Determine the (x, y) coordinate at the center of the cell enclosing the given text.  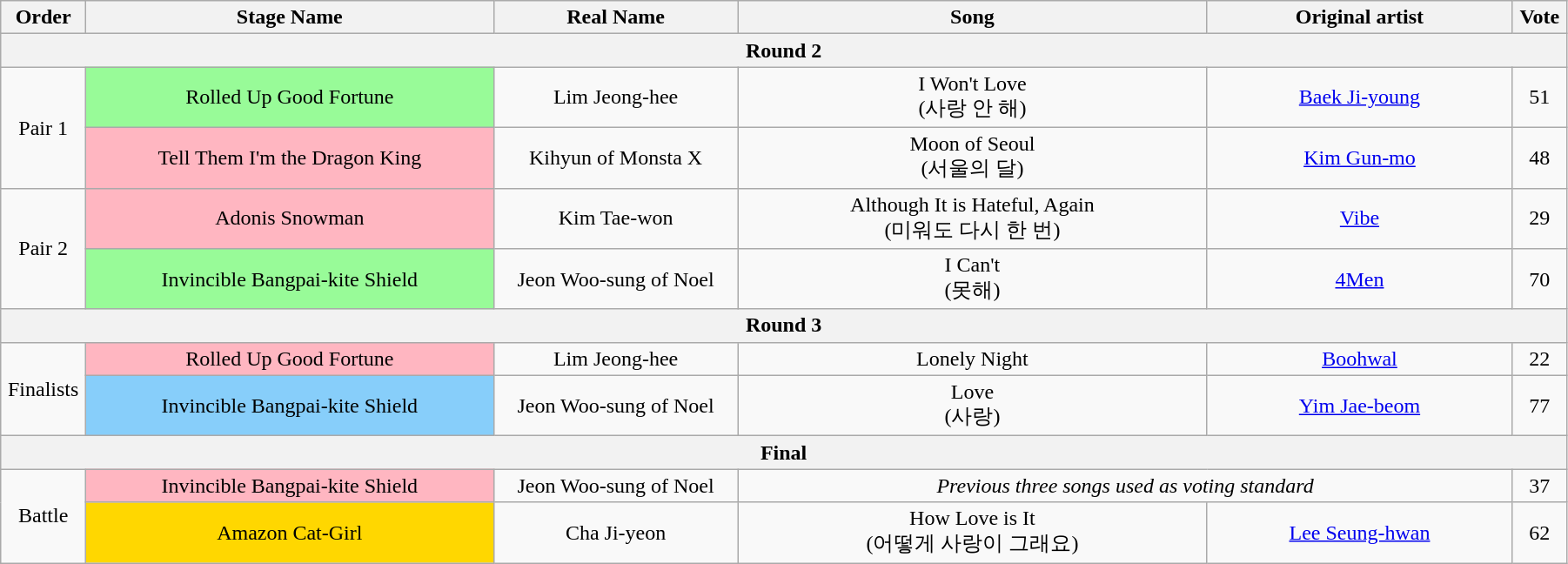
Lee Seung-hwan (1359, 533)
Round 2 (784, 50)
Amazon Cat-Girl (290, 533)
Moon of Seoul(서울의 달) (973, 158)
48 (1539, 158)
Original artist (1359, 17)
Although It is Hateful, Again(미워도 다시 한 번) (973, 218)
Battle (44, 516)
Real Name (616, 17)
Vibe (1359, 218)
Song (973, 17)
Adonis Snowman (290, 218)
I Won't Love(사랑 안 해) (973, 97)
22 (1539, 359)
Finalists (44, 389)
Lonely Night (973, 359)
How Love is It(어떻게 사랑이 그래요) (973, 533)
Previous three songs used as voting standard (1125, 486)
I Can't(못해) (973, 279)
37 (1539, 486)
Kihyun of Monsta X (616, 158)
29 (1539, 218)
Tell Them I'm the Dragon King (290, 158)
Pair 1 (44, 127)
51 (1539, 97)
Final (784, 453)
70 (1539, 279)
Love(사랑) (973, 406)
Cha Ji-yeon (616, 533)
Order (44, 17)
Round 3 (784, 326)
Yim Jae-beom (1359, 406)
Stage Name (290, 17)
Pair 2 (44, 249)
4Men (1359, 279)
Kim Tae-won (616, 218)
Kim Gun-mo (1359, 158)
77 (1539, 406)
62 (1539, 533)
Boohwal (1359, 359)
Vote (1539, 17)
Baek Ji-young (1359, 97)
